Determine the [x, y] coordinate at the center of the cell enclosing the given text.  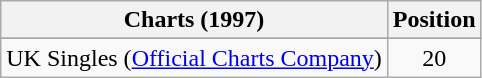
20 [434, 58]
Charts (1997) [194, 20]
Position [434, 20]
UK Singles (Official Charts Company) [194, 58]
